Scan for the cell matching the given text and deliver its (X, Y) coordinate at center. 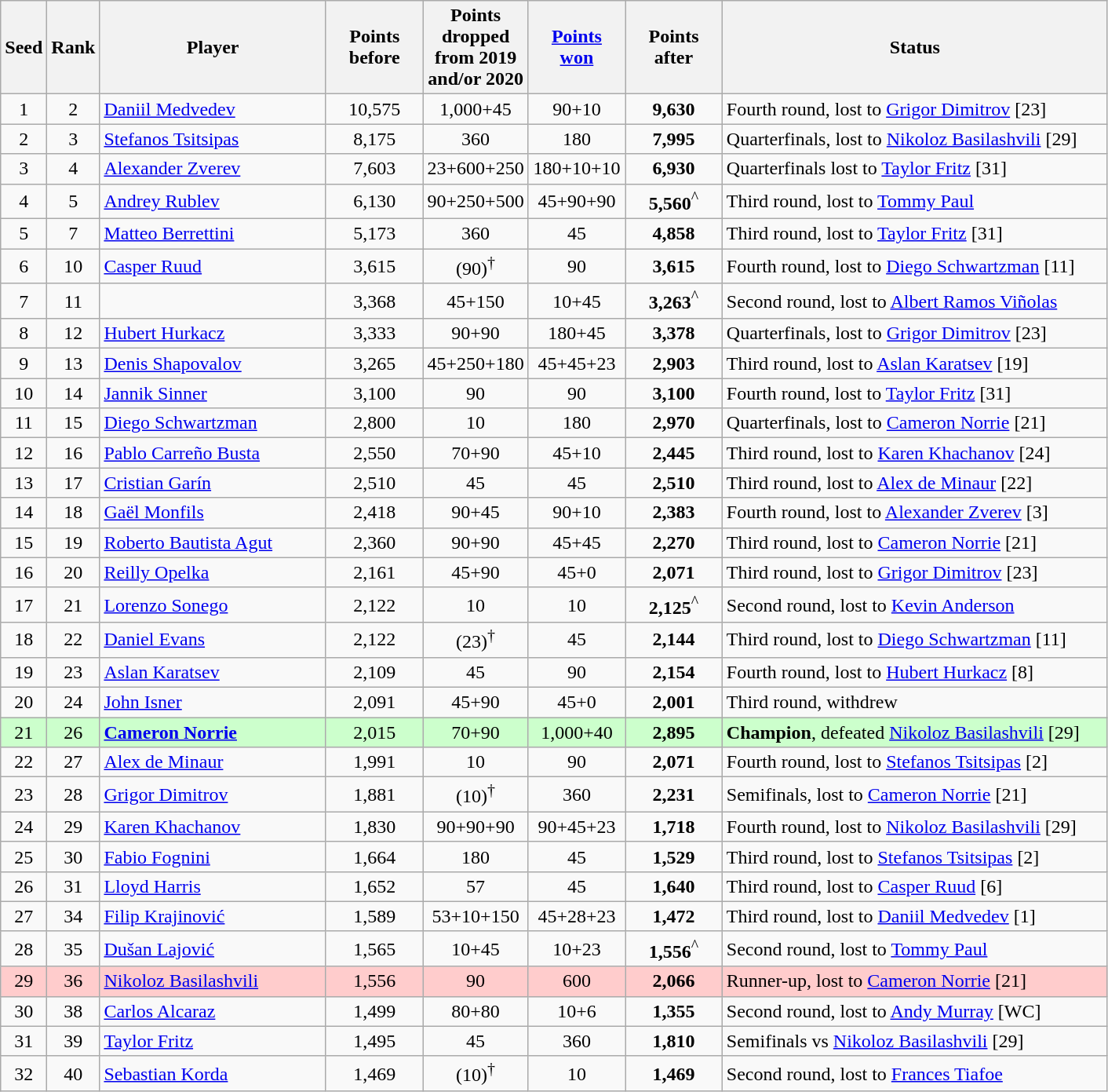
Quarterfinals lost to Taylor Fritz [31] (915, 169)
Runner-up, lost to Cameron Norrie [21] (915, 981)
Second round, lost to Frances Tiafoe (915, 1074)
2,550 (374, 453)
2,270 (674, 542)
Nikoloz Basilashvili (213, 981)
Taylor Fritz (213, 1041)
1,499 (374, 1011)
Alexander Zverev (213, 169)
1,881 (374, 794)
90+90+90 (476, 827)
1,556^ (674, 948)
Player (213, 47)
Fourth round, lost to Diego Schwartzman [11] (915, 267)
8 (24, 334)
Rank (74, 47)
3,333 (374, 334)
6,130 (374, 201)
1,000+40 (577, 732)
2,125^ (674, 604)
Reilly Opelka (213, 572)
Third round, lost to Alex de Minaur [22] (915, 483)
180+45 (577, 334)
38 (74, 1011)
2,360 (374, 542)
1,664 (374, 856)
Hubert Hurkacz (213, 334)
Roberto Bautista Agut (213, 542)
Alex de Minaur (213, 762)
45+28+23 (577, 916)
Fourth round, lost to Taylor Fritz [31] (915, 393)
Third round, lost to Aslan Karatsev [19] (915, 363)
2,091 (374, 702)
10+23 (577, 948)
John Isner (213, 702)
Lorenzo Sonego (213, 604)
45+45+23 (577, 363)
7,603 (374, 169)
Fabio Fognini (213, 856)
Lloyd Harris (213, 886)
1,556 (374, 981)
9,630 (674, 109)
Aslan Karatsev (213, 672)
9 (24, 363)
3,263^ (674, 301)
Second round, lost to Kevin Anderson (915, 604)
2,383 (674, 513)
Cristian Garín (213, 483)
2,154 (674, 672)
Third round, lost to Daniil Medvedev [1] (915, 916)
1,495 (374, 1041)
(90)† (476, 267)
Second round, lost to Albert Ramos Viñolas (915, 301)
Carlos Alcaraz (213, 1011)
Andrey Rublev (213, 201)
Fourth round, lost to Hubert Hurkacz [8] (915, 672)
Third round, lost to Taylor Fritz [31] (915, 234)
1,000+45 (476, 109)
90+45 (476, 513)
Karen Khachanov (213, 827)
1,830 (374, 827)
Fourth round, lost to Nikoloz Basilashvili [29] (915, 827)
1,589 (374, 916)
Points before (374, 47)
36 (74, 981)
5,560^ (674, 201)
90+250+500 (476, 201)
Status (915, 47)
1,652 (374, 886)
6 (24, 267)
3,265 (374, 363)
Seed (24, 47)
Third round, lost to Karen Khachanov [24] (915, 453)
1,355 (674, 1011)
2,109 (374, 672)
45+10 (577, 453)
2,066 (674, 981)
1,472 (674, 916)
Third round, withdrew (915, 702)
Cameron Norrie (213, 732)
Second round, lost to Andy Murray [WC] (915, 1011)
32 (24, 1074)
Daniel Evans (213, 641)
Matteo Berrettini (213, 234)
2,418 (374, 513)
23+600+250 (476, 169)
Dušan Lajović (213, 948)
Champion, defeated Nikoloz Basilashvili [29] (915, 732)
Semifinals vs Nikoloz Basilashvili [29] (915, 1041)
Third round, lost to Tommy Paul (915, 201)
3,368 (374, 301)
Quarterfinals, lost to Nikoloz Basilashvili [29] (915, 139)
10+6 (577, 1011)
2,001 (674, 702)
Third round, lost to Diego Schwartzman [11] (915, 641)
1,718 (674, 827)
4,858 (674, 234)
Semifinals, lost to Cameron Norrie [21] (915, 794)
Grigor Dimitrov (213, 794)
1,565 (374, 948)
Points won (577, 47)
Points dropped from 2019 and/or 2020 (476, 47)
Jannik Sinner (213, 393)
2,445 (674, 453)
Third round, lost to Stefanos Tsitsipas [2] (915, 856)
2,015 (374, 732)
180+10+10 (577, 169)
34 (74, 916)
2,895 (674, 732)
Fourth round, lost to Alexander Zverev [3] (915, 513)
Third round, lost to Casper Ruud [6] (915, 886)
1 (24, 109)
39 (74, 1041)
1,640 (674, 886)
2,144 (674, 641)
2,970 (674, 423)
Third round, lost to Cameron Norrie [21] (915, 542)
7,995 (674, 139)
Second round, lost to Tommy Paul (915, 948)
Denis Shapovalov (213, 363)
3,378 (674, 334)
45+250+180 (476, 363)
Stefanos Tsitsipas (213, 139)
80+80 (476, 1011)
45+45 (577, 542)
Sebastian Korda (213, 1074)
40 (74, 1074)
Diego Schwartzman (213, 423)
2,161 (374, 572)
Fourth round, lost to Grigor Dimitrov [23] (915, 109)
45+90+90 (577, 201)
35 (74, 948)
25 (24, 856)
2,231 (674, 794)
1,810 (674, 1041)
Third round, lost to Grigor Dimitrov [23] (915, 572)
Gaël Monfils (213, 513)
1,991 (374, 762)
8,175 (374, 139)
(23)† (476, 641)
5,173 (374, 234)
Daniil Medvedev (213, 109)
6,930 (674, 169)
Points after (674, 47)
57 (476, 886)
Fourth round, lost to Stefanos Tsitsipas [2] (915, 762)
45+150 (476, 301)
10,575 (374, 109)
Pablo Carreño Busta (213, 453)
Filip Krajinović (213, 916)
2,903 (674, 363)
90+45+23 (577, 827)
1,529 (674, 856)
Quarterfinals, lost to Grigor Dimitrov [23] (915, 334)
53+10+150 (476, 916)
Quarterfinals, lost to Cameron Norrie [21] (915, 423)
Casper Ruud (213, 267)
600 (577, 981)
2,800 (374, 423)
